Provide the [x, y] coordinate of the cell's center where the given text is located.  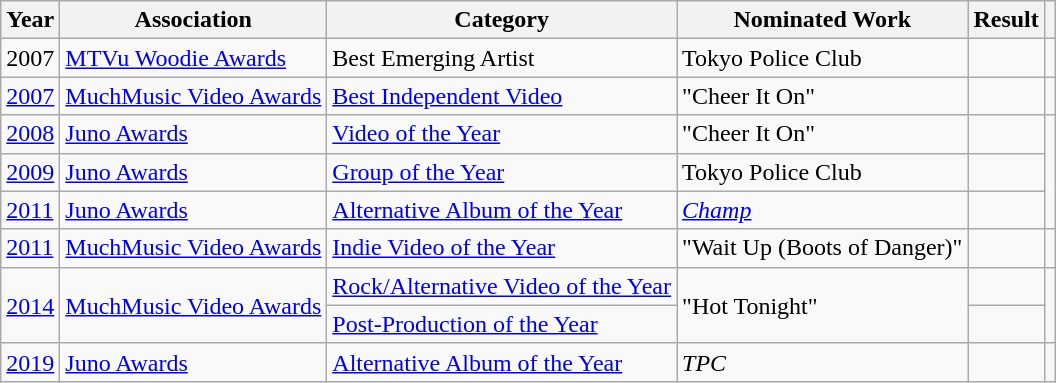
Indie Video of the Year [502, 248]
Year [30, 20]
Champ [822, 210]
"Hot Tonight" [822, 305]
2009 [30, 172]
"Wait Up (Boots of Danger)" [822, 248]
Rock/Alternative Video of the Year [502, 286]
Best Independent Video [502, 96]
Category [502, 20]
2008 [30, 134]
Video of the Year [502, 134]
2019 [30, 362]
Group of the Year [502, 172]
Best Emerging Artist [502, 58]
Association [194, 20]
Result [1006, 20]
Post-Production of the Year [502, 324]
TPC [822, 362]
2014 [30, 305]
Nominated Work [822, 20]
MTVu Woodie Awards [194, 58]
